From the cell containing the given text, extract its center point as [X, Y] coordinate. 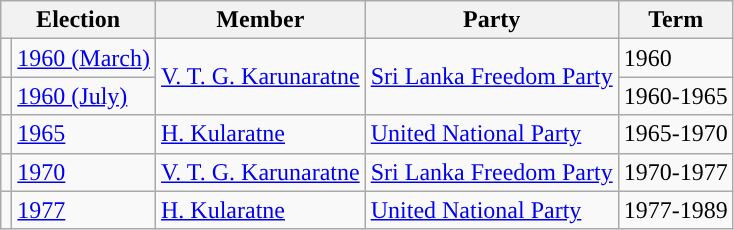
1965-1970 [676, 134]
1960 (March) [84, 58]
1960 (July) [84, 96]
1977 [84, 210]
Term [676, 20]
1970-1977 [676, 172]
1977-1989 [676, 210]
Election [78, 20]
Member [261, 20]
1965 [84, 134]
1960-1965 [676, 96]
Party [492, 20]
1970 [84, 172]
1960 [676, 58]
